Detect which cell encompasses the target text, then output its [x, y] center coordinate. 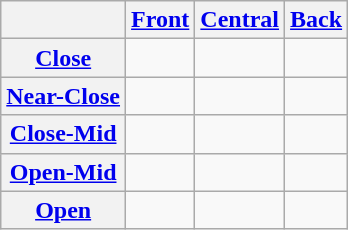
Front [160, 20]
Close [64, 58]
Central [240, 20]
Near-Close [64, 96]
Open [64, 210]
Back [316, 20]
Close-Mid [64, 134]
Open-Mid [64, 172]
